Provide the [X, Y] coordinate of the cell's center where the given text is located.  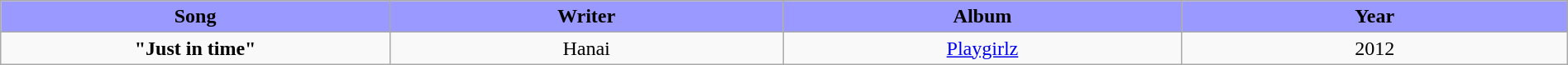
Song [195, 17]
Year [1374, 17]
"Just in time" [195, 48]
Writer [586, 17]
Playgirlz [982, 48]
Hanai [586, 48]
2012 [1374, 48]
Album [982, 17]
